Locate the cell with the specified text and output its (X, Y) center coordinate. 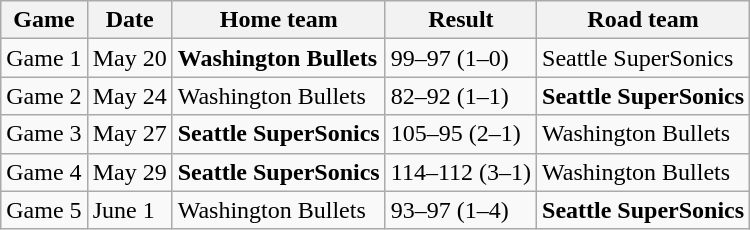
Game 4 (44, 172)
Game 1 (44, 58)
May 29 (130, 172)
May 27 (130, 134)
105–95 (2–1) (460, 134)
Game 5 (44, 210)
June 1 (130, 210)
93–97 (1–4) (460, 210)
Home team (278, 20)
May 24 (130, 96)
99–97 (1–0) (460, 58)
82–92 (1–1) (460, 96)
Date (130, 20)
Game 2 (44, 96)
Road team (644, 20)
114–112 (3–1) (460, 172)
Game 3 (44, 134)
Result (460, 20)
May 20 (130, 58)
Game (44, 20)
